For the text-containing cell, return its midpoint in (x, y) coordinate format. 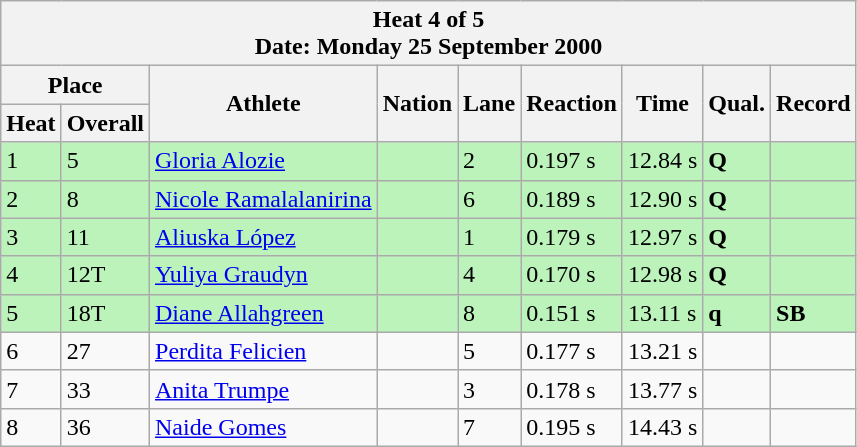
18T (105, 313)
Time (662, 104)
Yuliya Graudyn (264, 275)
Anita Trumpe (264, 389)
Naide Gomes (264, 427)
27 (105, 351)
Perdita Felicien (264, 351)
Nicole Ramalalanirina (264, 199)
33 (105, 389)
Record (814, 104)
12.97 s (662, 237)
11 (105, 237)
0.178 s (572, 389)
q (737, 313)
0.151 s (572, 313)
Qual. (737, 104)
0.195 s (572, 427)
12.84 s (662, 161)
0.170 s (572, 275)
Nation (417, 104)
12.98 s (662, 275)
Gloria Alozie (264, 161)
Overall (105, 123)
13.21 s (662, 351)
Athlete (264, 104)
13.11 s (662, 313)
Place (76, 85)
0.177 s (572, 351)
0.189 s (572, 199)
Lane (490, 104)
0.179 s (572, 237)
36 (105, 427)
Heat (31, 123)
Heat 4 of 5 Date: Monday 25 September 2000 (428, 34)
12.90 s (662, 199)
Aliuska López (264, 237)
13.77 s (662, 389)
Reaction (572, 104)
14.43 s (662, 427)
SB (814, 313)
12T (105, 275)
Diane Allahgreen (264, 313)
0.197 s (572, 161)
